Output the [x, y] coordinate of the center of the cell containing the given text.  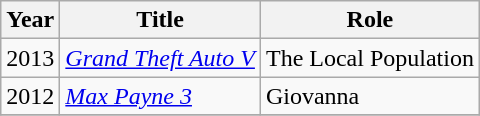
The Local Population [370, 58]
2012 [30, 96]
Max Payne 3 [160, 96]
Grand Theft Auto V [160, 58]
Giovanna [370, 96]
Year [30, 20]
Title [160, 20]
2013 [30, 58]
Role [370, 20]
